Identify which cell holds the provided text, then report its (x, y) central coordinate. 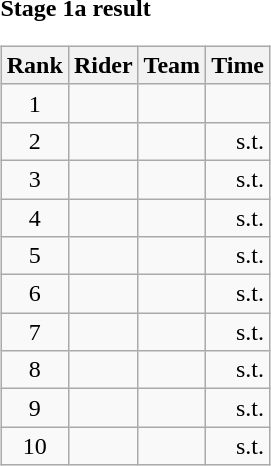
3 (34, 179)
10 (34, 446)
Rider (103, 65)
7 (34, 332)
8 (34, 370)
5 (34, 256)
1 (34, 103)
6 (34, 294)
Time (238, 65)
Team (172, 65)
Rank (34, 65)
4 (34, 217)
9 (34, 408)
2 (34, 141)
